Provide the (x, y) coordinate of the cell's center where the given text is located.  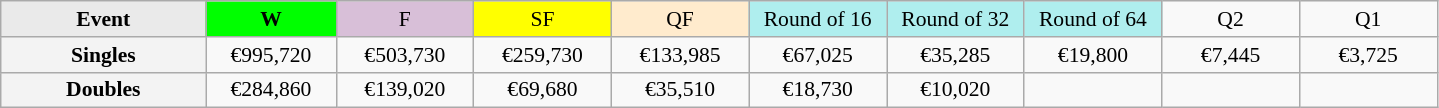
€35,510 (680, 90)
SF (543, 19)
€259,730 (543, 55)
€3,725 (1368, 55)
Round of 32 (955, 19)
€284,860 (271, 90)
Doubles (104, 90)
€35,285 (955, 55)
€995,720 (271, 55)
F (405, 19)
Round of 16 (818, 19)
€18,730 (818, 90)
Q2 (1231, 19)
€503,730 (405, 55)
Event (104, 19)
€10,020 (955, 90)
€19,800 (1093, 55)
€7,445 (1231, 55)
€133,985 (680, 55)
W (271, 19)
Round of 64 (1093, 19)
QF (680, 19)
€67,025 (818, 55)
€69,680 (543, 90)
€139,020 (405, 90)
Singles (104, 55)
Q1 (1368, 19)
